Locate the cell with the specified text and output its (x, y) center coordinate. 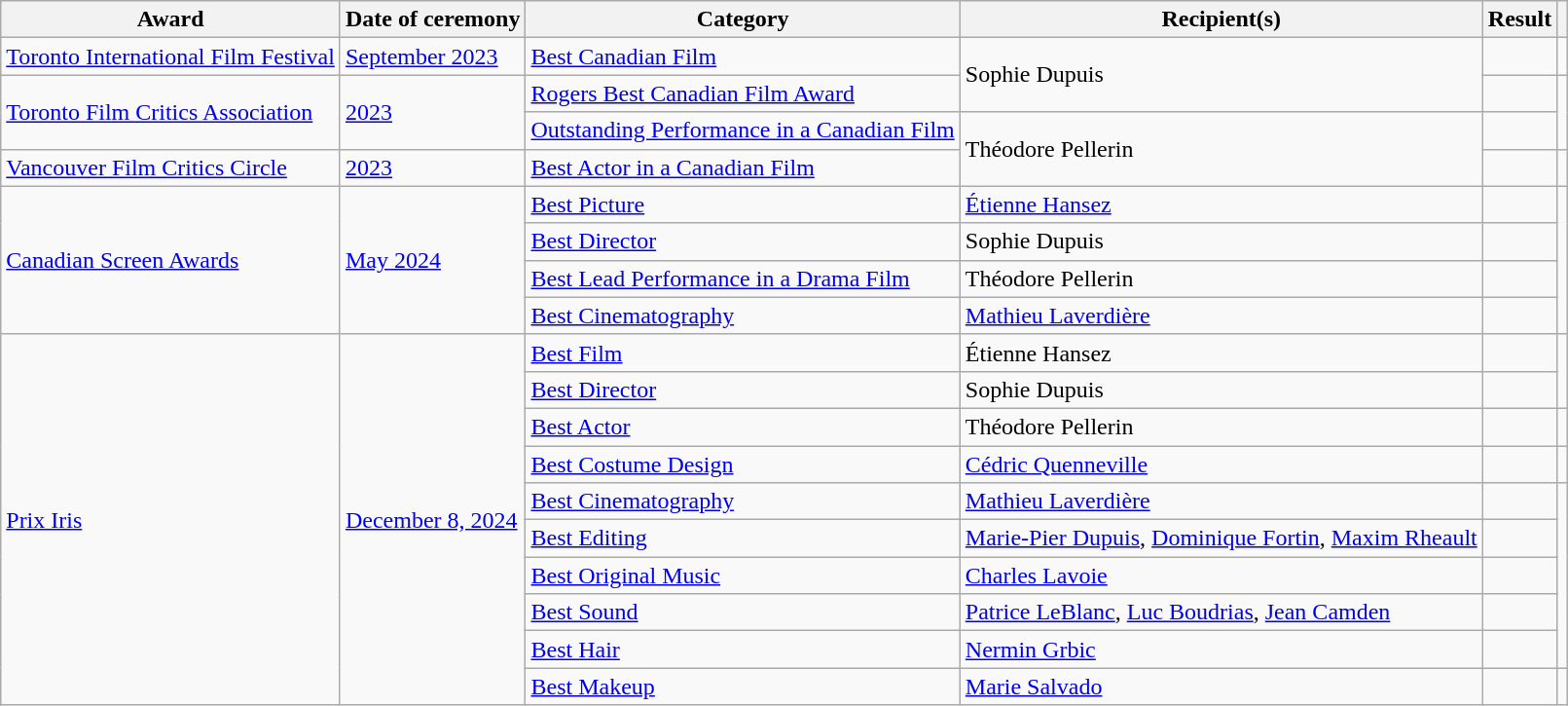
Best Makeup (743, 687)
Nermin Grbic (1221, 650)
Cédric Quenneville (1221, 464)
Best Actor (743, 427)
Outstanding Performance in a Canadian Film (743, 130)
Recipient(s) (1221, 19)
Toronto Film Critics Association (171, 112)
Patrice LeBlanc, Luc Boudrias, Jean Camden (1221, 613)
Best Editing (743, 539)
Best Film (743, 353)
May 2024 (432, 260)
Best Actor in a Canadian Film (743, 167)
September 2023 (432, 56)
Marie-Pier Dupuis, Dominique Fortin, Maxim Rheault (1221, 539)
Prix Iris (171, 520)
Canadian Screen Awards (171, 260)
Best Canadian Film (743, 56)
Category (743, 19)
Date of ceremony (432, 19)
Best Costume Design (743, 464)
Result (1519, 19)
Best Hair (743, 650)
Marie Salvado (1221, 687)
Best Sound (743, 613)
Best Picture (743, 204)
Best Lead Performance in a Drama Film (743, 279)
Award (171, 19)
Best Original Music (743, 576)
Charles Lavoie (1221, 576)
Rogers Best Canadian Film Award (743, 93)
December 8, 2024 (432, 520)
Vancouver Film Critics Circle (171, 167)
Toronto International Film Festival (171, 56)
